Output the [x, y] coordinate of the center of the cell containing the given text.  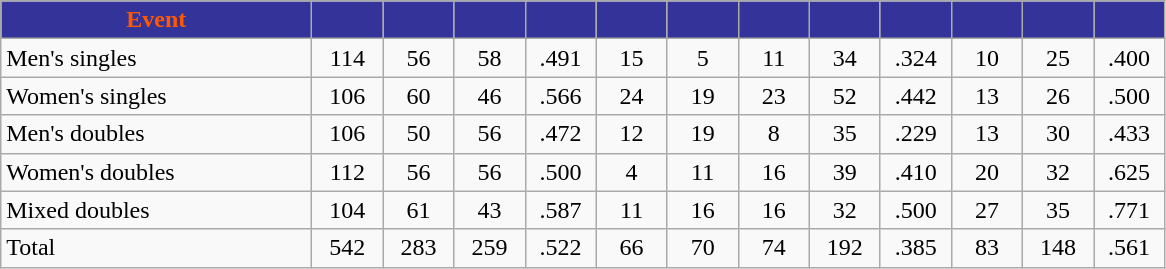
.229 [916, 134]
24 [632, 96]
61 [418, 210]
50 [418, 134]
26 [1058, 96]
Event [156, 20]
Women's singles [156, 96]
.587 [560, 210]
283 [418, 248]
20 [986, 172]
25 [1058, 58]
58 [490, 58]
148 [1058, 248]
74 [774, 248]
.625 [1130, 172]
.522 [560, 248]
83 [986, 248]
542 [348, 248]
30 [1058, 134]
114 [348, 58]
15 [632, 58]
.442 [916, 96]
.491 [560, 58]
112 [348, 172]
27 [986, 210]
34 [844, 58]
.400 [1130, 58]
Total [156, 248]
5 [702, 58]
104 [348, 210]
8 [774, 134]
4 [632, 172]
39 [844, 172]
.324 [916, 58]
46 [490, 96]
Women's doubles [156, 172]
23 [774, 96]
52 [844, 96]
.566 [560, 96]
.561 [1130, 248]
259 [490, 248]
60 [418, 96]
10 [986, 58]
192 [844, 248]
.771 [1130, 210]
.472 [560, 134]
.410 [916, 172]
Men's doubles [156, 134]
Mixed doubles [156, 210]
12 [632, 134]
Men's singles [156, 58]
70 [702, 248]
66 [632, 248]
.385 [916, 248]
.433 [1130, 134]
43 [490, 210]
